Locate the cell with the specified text and output its (X, Y) center coordinate. 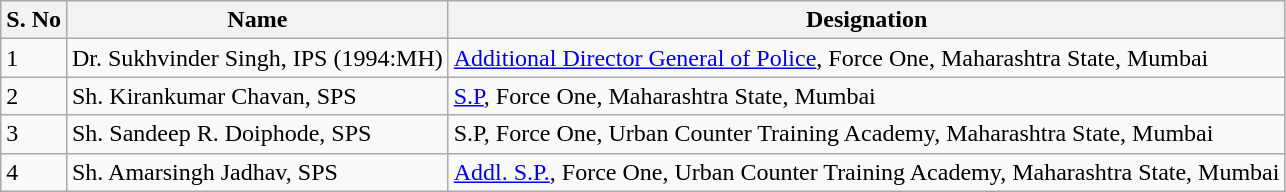
S.P, Force One, Maharashtra State, Mumbai (866, 96)
Sh. Sandeep R. Doiphode, SPS (257, 134)
3 (34, 134)
Designation (866, 20)
Additional Director General of Police, Force One, Maharashtra State, Mumbai (866, 58)
Name (257, 20)
Addl. S.P., Force One, Urban Counter Training Academy, Maharashtra State, Mumbai (866, 172)
1 (34, 58)
Dr. Sukhvinder Singh, IPS (1994:MH) (257, 58)
S.P, Force One, Urban Counter Training Academy, Maharashtra State, Mumbai (866, 134)
Sh. Kirankumar Chavan, SPS (257, 96)
S. No (34, 20)
2 (34, 96)
4 (34, 172)
Sh. Amarsingh Jadhav, SPS (257, 172)
